Determine the [X, Y] coordinate at the center of the cell enclosing the given text.  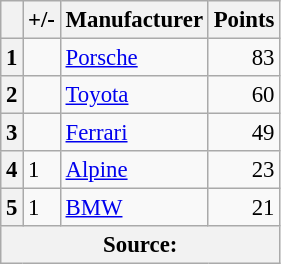
23 [244, 170]
Alpine [134, 170]
Ferrari [134, 133]
Toyota [134, 95]
4 [12, 170]
BMW [134, 208]
+/- [42, 20]
Porsche [134, 58]
Source: [140, 245]
60 [244, 95]
3 [12, 133]
83 [244, 58]
21 [244, 208]
Manufacturer [134, 20]
49 [244, 133]
5 [12, 208]
2 [12, 95]
Points [244, 20]
